Provide the [X, Y] coordinate of the cell's center where the given text is located.  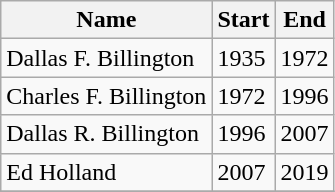
Dallas R. Billington [106, 134]
Dallas F. Billington [106, 58]
Name [106, 20]
End [304, 20]
2019 [304, 172]
1935 [244, 58]
Start [244, 20]
Charles F. Billington [106, 96]
Ed Holland [106, 172]
